Output the [x, y] coordinate of the center of the cell containing the given text.  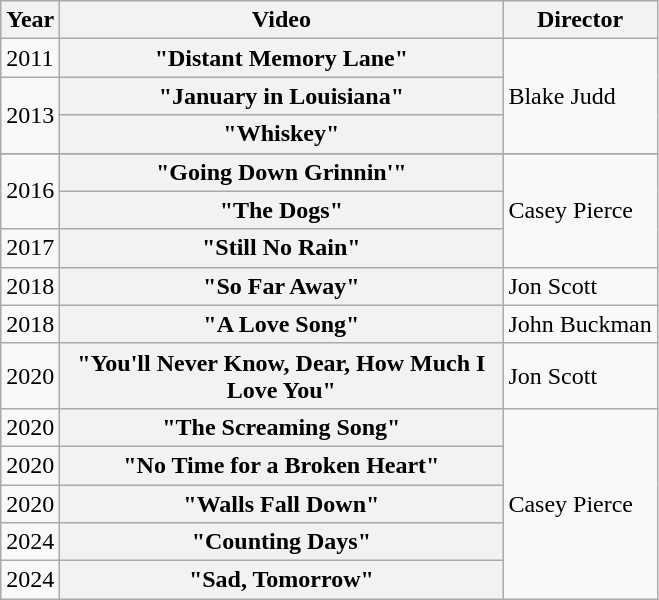
2017 [30, 248]
"No Time for a Broken Heart" [282, 465]
Blake Judd [580, 96]
"Walls Fall Down" [282, 503]
"Counting Days" [282, 542]
"A Love Song" [282, 324]
"You'll Never Know, Dear, How Much I Love You" [282, 376]
"Going Down Grinnin'" [282, 172]
"Distant Memory Lane" [282, 58]
"The Screaming Song" [282, 427]
"January in Louisiana" [282, 96]
2011 [30, 58]
"Still No Rain" [282, 248]
"The Dogs" [282, 210]
2013 [30, 115]
2016 [30, 191]
John Buckman [580, 324]
"Sad, Tomorrow" [282, 580]
Video [282, 20]
Year [30, 20]
"Whiskey" [282, 134]
Director [580, 20]
"So Far Away" [282, 286]
